Detect which cell encompasses the target text, then output its [x, y] center coordinate. 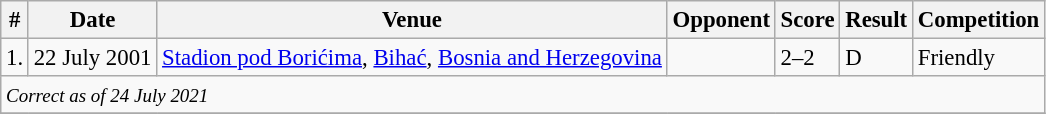
Result [876, 20]
Opponent [721, 20]
2–2 [808, 58]
Venue [412, 20]
Friendly [978, 58]
Stadion pod Borićima, Bihać, Bosnia and Herzegovina [412, 58]
Correct as of 24 July 2021 [523, 95]
Date [92, 20]
22 July 2001 [92, 58]
Competition [978, 20]
# [15, 20]
Score [808, 20]
1. [15, 58]
D [876, 58]
